Find where the given text appears and provide that cell's center as (x, y) coordinate. 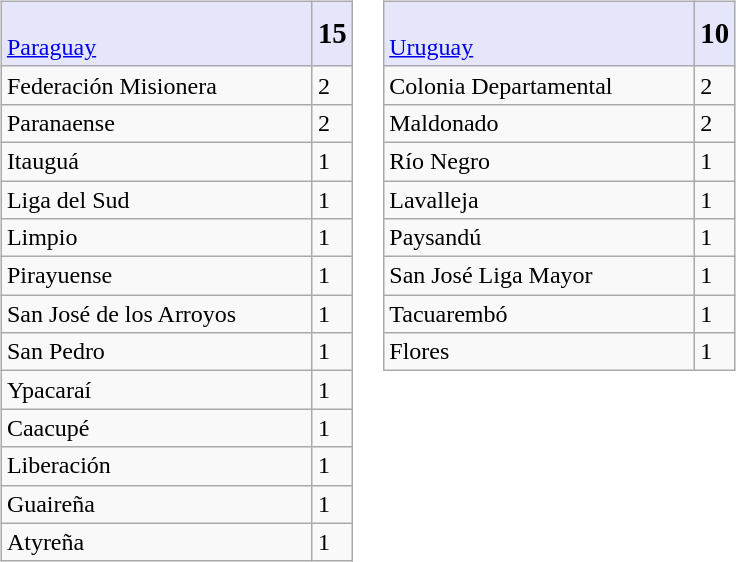
15 (332, 34)
Paysandú (540, 238)
Paranaense (156, 123)
Pirayuense (156, 276)
San Pedro (156, 352)
Maldonado (540, 123)
Liga del Sud (156, 199)
Colonia Departamental (540, 85)
Caacupé (156, 428)
Uruguay (540, 34)
Paraguay (156, 34)
Itauguá (156, 161)
Ypacaraí (156, 390)
San José Liga Mayor (540, 276)
10 (715, 34)
Flores (540, 352)
Río Negro (540, 161)
Atyreña (156, 542)
San José de los Arroyos (156, 314)
Liberación (156, 466)
Guaireña (156, 504)
Federación Misionera (156, 85)
Tacuarembó (540, 314)
Limpio (156, 238)
Lavalleja (540, 199)
